Return the [x, y] coordinate for the center point of the cell that contains the specified text.  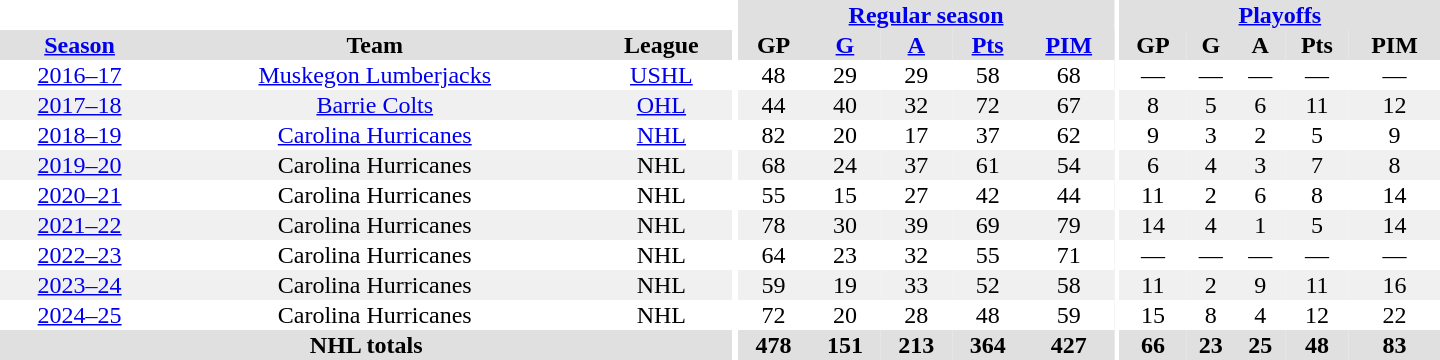
79 [1068, 225]
478 [774, 345]
Playoffs [1280, 15]
66 [1153, 345]
67 [1068, 105]
71 [1068, 255]
Barrie Colts [374, 105]
2019–20 [80, 165]
27 [916, 195]
78 [774, 225]
2020–21 [80, 195]
2023–24 [80, 285]
OHL [661, 105]
7 [1317, 165]
17 [916, 135]
Team [374, 45]
33 [916, 285]
28 [916, 315]
16 [1394, 285]
1 [1260, 225]
54 [1068, 165]
2017–18 [80, 105]
42 [988, 195]
Regular season [926, 15]
2018–19 [80, 135]
62 [1068, 135]
427 [1068, 345]
2024–25 [80, 315]
39 [916, 225]
Muskegon Lumberjacks [374, 75]
22 [1394, 315]
19 [844, 285]
52 [988, 285]
Season [80, 45]
69 [988, 225]
82 [774, 135]
213 [916, 345]
NHL totals [366, 345]
League [661, 45]
64 [774, 255]
2022–23 [80, 255]
2016–17 [80, 75]
USHL [661, 75]
24 [844, 165]
83 [1394, 345]
2021–22 [80, 225]
25 [1260, 345]
30 [844, 225]
151 [844, 345]
364 [988, 345]
61 [988, 165]
40 [844, 105]
